For the text-containing cell, return its midpoint in [X, Y] coordinate format. 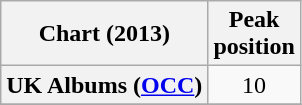
Chart (2013) [104, 34]
Peakposition [254, 34]
10 [254, 85]
UK Albums (OCC) [104, 85]
